Output the (x, y) coordinate of the center of the cell containing the given text.  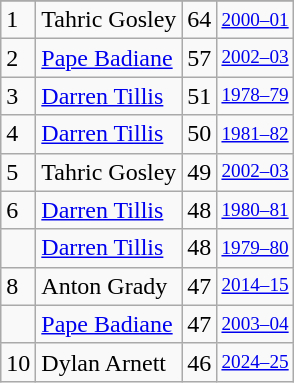
1 (18, 20)
1979–80 (255, 248)
Anton Grady (109, 286)
2024–25 (255, 362)
50 (200, 134)
10 (18, 362)
5 (18, 172)
51 (200, 96)
8 (18, 286)
4 (18, 134)
2 (18, 58)
1978–79 (255, 96)
2003–04 (255, 324)
64 (200, 20)
49 (200, 172)
1980–81 (255, 210)
46 (200, 362)
1981–82 (255, 134)
Dylan Arnett (109, 362)
2014–15 (255, 286)
6 (18, 210)
57 (200, 58)
2000–01 (255, 20)
3 (18, 96)
